Capture the cell that displays the provided text and extract its [x, y] central coordinate. 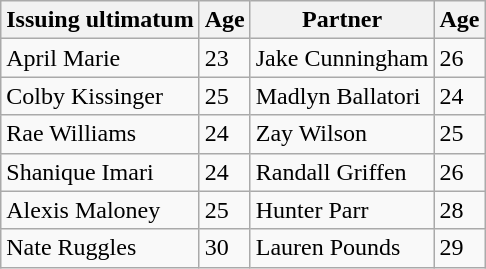
Shanique Imari [100, 172]
Nate Ruggles [100, 248]
Issuing ultimatum [100, 20]
Rae Williams [100, 134]
30 [224, 248]
23 [224, 58]
Colby Kissinger [100, 96]
Partner [342, 20]
Alexis Maloney [100, 210]
28 [460, 210]
Randall Griffen [342, 172]
Madlyn Ballatori [342, 96]
29 [460, 248]
Lauren Pounds [342, 248]
Zay Wilson [342, 134]
Jake Cunningham [342, 58]
April Marie [100, 58]
Hunter Parr [342, 210]
